Pinpoint the cell where the given text exists, returning its (x, y) midpoint coordinate. 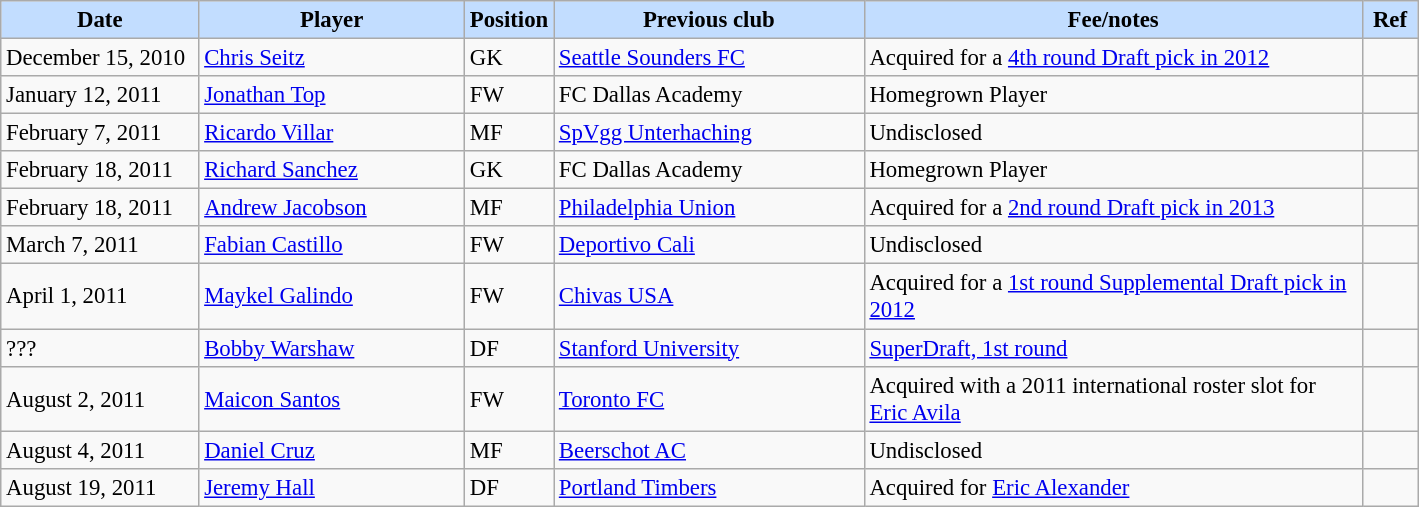
Player (332, 20)
December 15, 2010 (100, 58)
Ricardo Villar (332, 133)
SuperDraft, 1st round (1113, 348)
Stanford University (710, 348)
Fee/notes (1113, 20)
Ref (1390, 20)
Philadelphia Union (710, 208)
Acquired for a 2nd round Draft pick in 2013 (1113, 208)
??? (100, 348)
Chris Seitz (332, 58)
February 7, 2011 (100, 133)
April 1, 2011 (100, 296)
Bobby Warshaw (332, 348)
Acquired for Eric Alexander (1113, 487)
August 19, 2011 (100, 487)
August 2, 2011 (100, 398)
Position (508, 20)
Maicon Santos (332, 398)
Toronto FC (710, 398)
Jeremy Hall (332, 487)
Acquired with a 2011 international roster slot for Eric Avila (1113, 398)
Andrew Jacobson (332, 208)
SpVgg Unterhaching (710, 133)
Portland Timbers (710, 487)
Acquired for a 1st round Supplemental Draft pick in 2012 (1113, 296)
March 7, 2011 (100, 245)
Maykel Galindo (332, 296)
Deportivo Cali (710, 245)
Daniel Cruz (332, 450)
Acquired for a 4th round Draft pick in 2012 (1113, 58)
Fabian Castillo (332, 245)
January 12, 2011 (100, 95)
Seattle Sounders FC (710, 58)
Richard Sanchez (332, 170)
Jonathan Top (332, 95)
August 4, 2011 (100, 450)
Beerschot AC (710, 450)
Chivas USA (710, 296)
Previous club (710, 20)
Date (100, 20)
